For the text-containing cell, return its midpoint in (x, y) coordinate format. 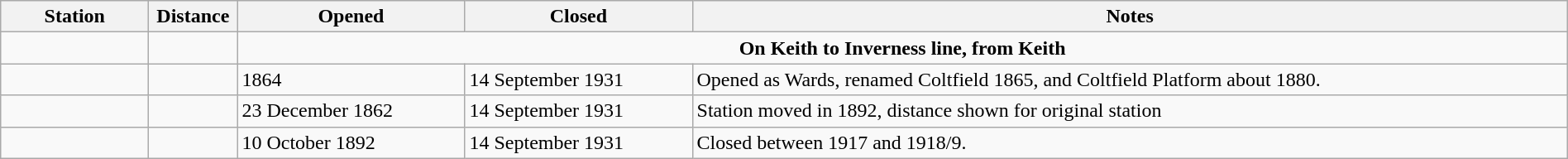
Closed between 1917 and 1918/9. (1130, 142)
On Keith to Inverness line, from Keith (902, 48)
1864 (351, 79)
Closed (579, 17)
Opened (351, 17)
23 December 1862 (351, 111)
Station moved in 1892, distance shown for original station (1130, 111)
10 October 1892 (351, 142)
Opened as Wards, renamed Coltfield 1865, and Coltfield Platform about 1880. (1130, 79)
Station (74, 17)
Notes (1130, 17)
Distance (194, 17)
